Capture the cell that displays the provided text and extract its [X, Y] central coordinate. 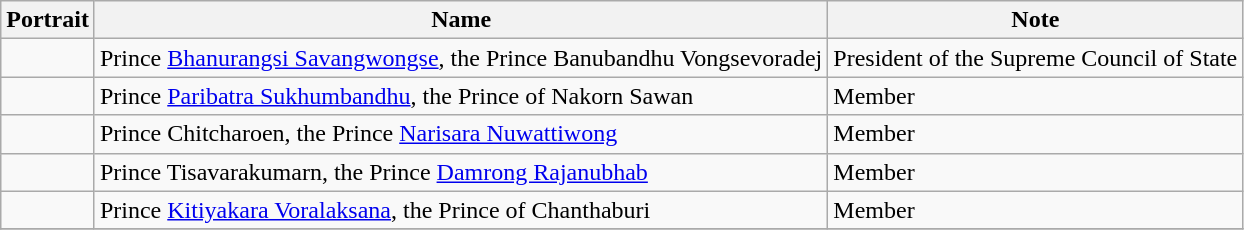
Name [460, 20]
Note [1036, 20]
Prince Tisavarakumarn, the Prince Damrong Rajanubhab [460, 172]
Portrait [48, 20]
Prince Paribatra Sukhumbandhu, the Prince of Nakorn Sawan [460, 96]
President of the Supreme Council of State [1036, 58]
Prince Bhanurangsi Savangwongse, the Prince Banubandhu Vongsevoradej [460, 58]
Prince Kitiyakara Voralaksana, the Prince of Chanthaburi [460, 210]
Prince Chitcharoen, the Prince Narisara Nuwattiwong [460, 134]
